Locate the cell with the specified text and output its [X, Y] center coordinate. 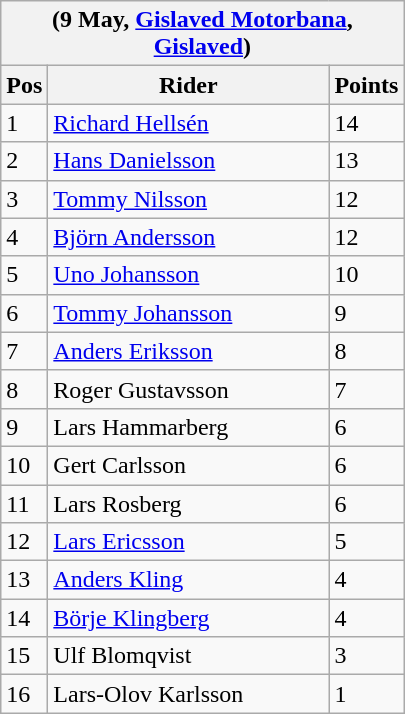
Lars Rosberg [188, 503]
Anders Kling [188, 580]
Roger Gustavsson [188, 389]
Hans Danielsson [188, 161]
Lars Hammarberg [188, 427]
Uno Johansson [188, 275]
(9 May, Gislaved Motorbana, Gislaved) [202, 34]
16 [24, 694]
Tommy Johansson [188, 313]
Björn Andersson [188, 237]
Points [366, 85]
Ulf Blomqvist [188, 656]
Anders Eriksson [188, 351]
15 [24, 656]
Lars-Olov Karlsson [188, 694]
Pos [24, 85]
Rider [188, 85]
Lars Ericsson [188, 542]
11 [24, 503]
2 [24, 161]
Gert Carlsson [188, 465]
Tommy Nilsson [188, 199]
Börje Klingberg [188, 618]
Richard Hellsén [188, 123]
